Locate the cell with the specified text and output its (X, Y) center coordinate. 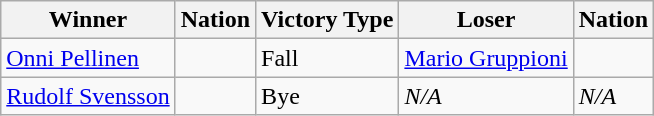
Winner (88, 20)
Onni Pellinen (88, 58)
Rudolf Svensson (88, 96)
Mario Gruppioni (486, 58)
Bye (328, 96)
Fall (328, 58)
Victory Type (328, 20)
Loser (486, 20)
